Pinpoint the cell where the given text exists, returning its (X, Y) midpoint coordinate. 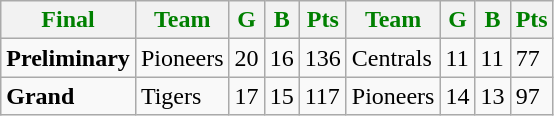
Centrals (393, 58)
77 (532, 58)
Preliminary (68, 58)
17 (246, 96)
14 (458, 96)
Final (68, 20)
117 (322, 96)
Tigers (182, 96)
Grand (68, 96)
97 (532, 96)
15 (282, 96)
16 (282, 58)
20 (246, 58)
13 (492, 96)
136 (322, 58)
